Find where the given text appears and provide that cell's center as [X, Y] coordinate. 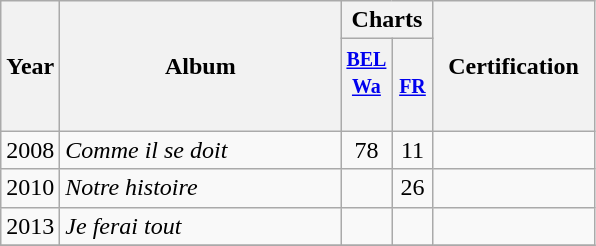
Comme il se doit [200, 150]
11 [412, 150]
26 [412, 188]
BEL Wa [366, 85]
Album [200, 66]
Charts [387, 20]
2010 [30, 188]
Je ferai tout [200, 226]
Year [30, 66]
2008 [30, 150]
Notre histoire [200, 188]
78 [366, 150]
FR [412, 85]
Certification [514, 66]
2013 [30, 226]
